Identify which cell holds the provided text, then report its (x, y) central coordinate. 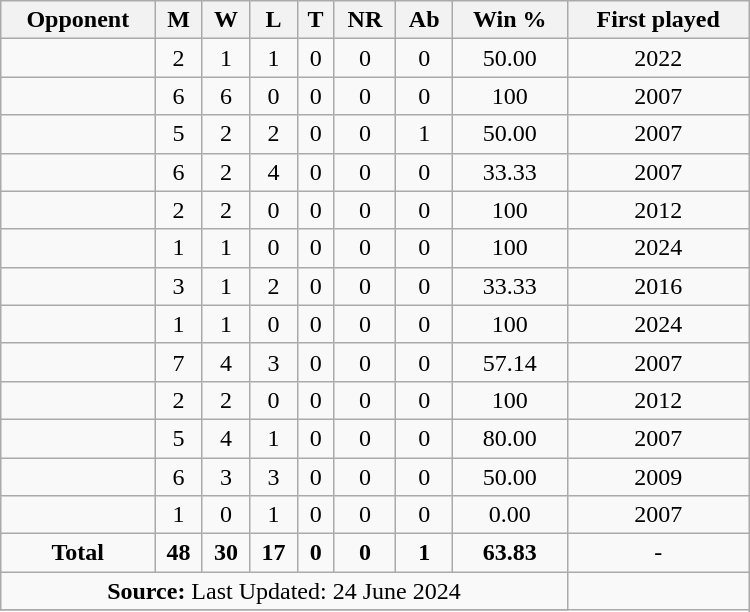
Win % (510, 20)
Source: Last Updated: 24 June 2024 (284, 591)
T (316, 20)
2022 (658, 58)
NR (365, 20)
0.00 (510, 515)
L (274, 20)
57.14 (510, 362)
2016 (658, 286)
First played (658, 20)
63.83 (510, 553)
M (178, 20)
17 (274, 553)
48 (178, 553)
7 (178, 362)
80.00 (510, 438)
W (226, 20)
Opponent (78, 20)
- (658, 553)
2009 (658, 477)
Total (78, 553)
30 (226, 553)
Ab (424, 20)
